Identify which cell holds the provided text, then report its (X, Y) central coordinate. 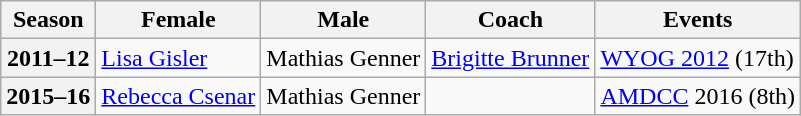
Season (48, 20)
Coach (510, 20)
2011–12 (48, 58)
AMDCC 2016 (8th) (698, 96)
Male (344, 20)
WYOG 2012 (17th) (698, 58)
Events (698, 20)
Brigitte Brunner (510, 58)
Female (178, 20)
2015–16 (48, 96)
Rebecca Csenar (178, 96)
Lisa Gisler (178, 58)
